Scan for the cell matching the given text and deliver its (X, Y) coordinate at center. 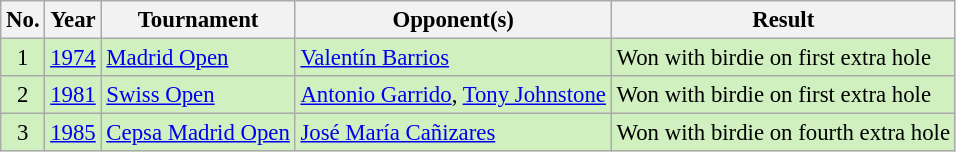
Valentín Barrios (453, 58)
Antonio Garrido, Tony Johnstone (453, 95)
No. (23, 20)
1981 (73, 95)
3 (23, 133)
Won with birdie on fourth extra hole (783, 133)
2 (23, 95)
Opponent(s) (453, 20)
Tournament (198, 20)
Cepsa Madrid Open (198, 133)
Madrid Open (198, 58)
Year (73, 20)
José María Cañizares (453, 133)
1985 (73, 133)
Result (783, 20)
1 (23, 58)
Swiss Open (198, 95)
1974 (73, 58)
